Scan for the cell matching the given text and deliver its [x, y] coordinate at center. 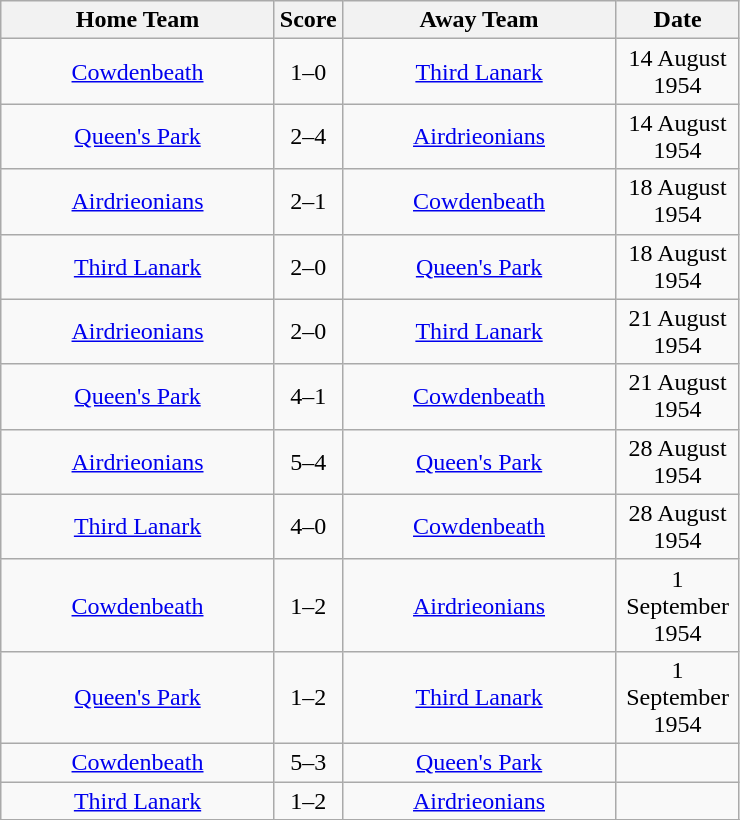
2–4 [308, 136]
5–3 [308, 762]
5–4 [308, 462]
Home Team [138, 20]
1–0 [308, 72]
4–1 [308, 396]
4–0 [308, 526]
2–1 [308, 202]
Score [308, 20]
Date [678, 20]
Away Team [479, 20]
